From the cell containing the given text, extract its center point as [X, Y] coordinate. 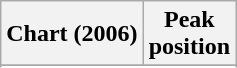
Peakposition [189, 34]
Chart (2006) [72, 34]
